Locate the cell with the specified text and output its [X, Y] center coordinate. 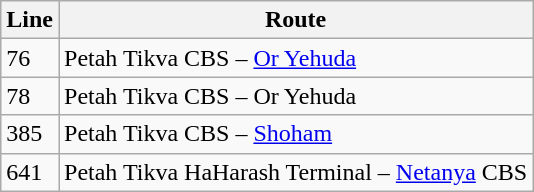
Line [30, 20]
Route [295, 20]
Petah Tikva HaHarash Terminal – Netanya CBS [295, 172]
78 [30, 96]
Petah Tikva CBS – Shoham [295, 134]
76 [30, 58]
641 [30, 172]
385 [30, 134]
